Detect which cell encompasses the target text, then output its [x, y] center coordinate. 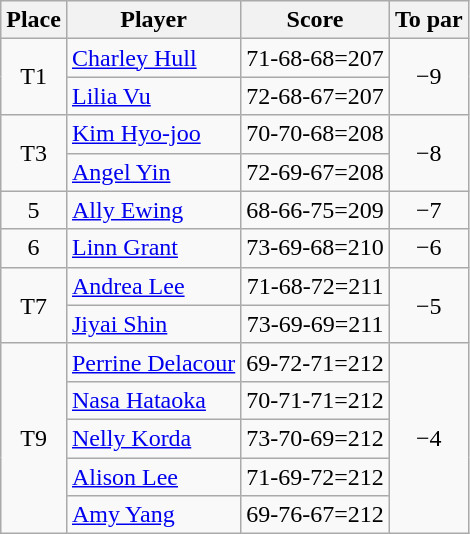
Score [316, 20]
Angel Yin [153, 172]
To par [428, 20]
Jiyai Shin [153, 324]
71-69-72=212 [316, 477]
Charley Hull [153, 58]
73-70-69=212 [316, 438]
Andrea Lee [153, 286]
T7 [34, 305]
−8 [428, 153]
73-69-68=210 [316, 248]
−5 [428, 305]
Amy Yang [153, 515]
Linn Grant [153, 248]
−6 [428, 248]
5 [34, 210]
T9 [34, 438]
T1 [34, 77]
71-68-72=211 [316, 286]
−7 [428, 210]
Place [34, 20]
Lilia Vu [153, 96]
6 [34, 248]
Player [153, 20]
−4 [428, 438]
T3 [34, 153]
Kim Hyo-joo [153, 134]
68-66-75=209 [316, 210]
73-69-69=211 [316, 324]
Perrine Delacour [153, 362]
71-68-68=207 [316, 58]
Ally Ewing [153, 210]
Alison Lee [153, 477]
70-71-71=212 [316, 400]
70-70-68=208 [316, 134]
−9 [428, 77]
Nelly Korda [153, 438]
72-69-67=208 [316, 172]
Nasa Hataoka [153, 400]
69-76-67=212 [316, 515]
72-68-67=207 [316, 96]
69-72-71=212 [316, 362]
